For the text-containing cell, return its midpoint in [x, y] coordinate format. 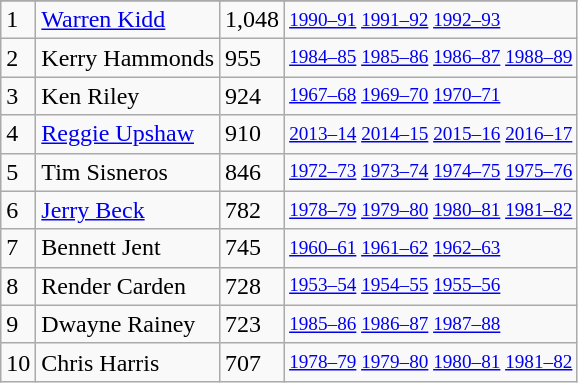
723 [252, 324]
1972–73 1973–74 1974–75 1975–76 [431, 172]
Render Carden [128, 286]
Chris Harris [128, 362]
745 [252, 248]
8 [18, 286]
Bennett Jent [128, 248]
Jerry Beck [128, 210]
1 [18, 20]
707 [252, 362]
910 [252, 134]
728 [252, 286]
846 [252, 172]
9 [18, 324]
Warren Kidd [128, 20]
955 [252, 58]
924 [252, 96]
Dwayne Rainey [128, 324]
6 [18, 210]
2 [18, 58]
4 [18, 134]
Ken Riley [128, 96]
782 [252, 210]
1,048 [252, 20]
Kerry Hammonds [128, 58]
5 [18, 172]
2013–14 2014–15 2015–16 2016–17 [431, 134]
3 [18, 96]
7 [18, 248]
1960–61 1961–62 1962–63 [431, 248]
Reggie Upshaw [128, 134]
1984–85 1985–86 1986–87 1988–89 [431, 58]
Tim Sisneros [128, 172]
1953–54 1954–55 1955–56 [431, 286]
1990–91 1991–92 1992–93 [431, 20]
1967–68 1969–70 1970–71 [431, 96]
10 [18, 362]
1985–86 1986–87 1987–88 [431, 324]
